Return [X, Y] of the center of cell containing provided text 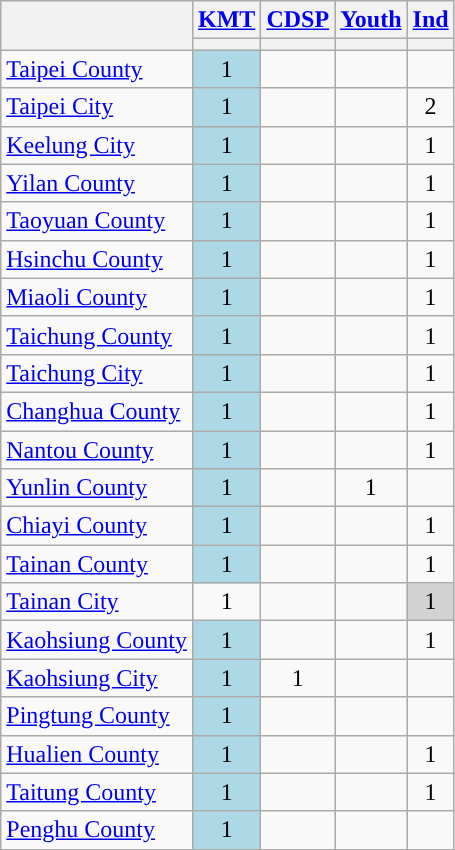
2 [430, 107]
Miaoli County [97, 297]
Youth [371, 20]
Taipei County [97, 69]
Chiayi County [97, 526]
Taichung City [97, 373]
Yunlin County [97, 488]
KMT [226, 20]
CDSP [298, 20]
Taichung County [97, 335]
Keelung City [97, 145]
Hualien County [97, 754]
Kaohsiung City [97, 678]
Hsinchu County [97, 259]
Taitung County [97, 792]
Changhua County [97, 411]
Pingtung County [97, 716]
Taoyuan County [97, 221]
Kaohsiung County [97, 640]
Tainan City [97, 602]
Tainan County [97, 564]
Penghu County [97, 830]
Ind [430, 20]
Yilan County [97, 183]
Nantou County [97, 449]
Taipei City [97, 107]
